Detect which cell encompasses the target text, then output its (X, Y) center coordinate. 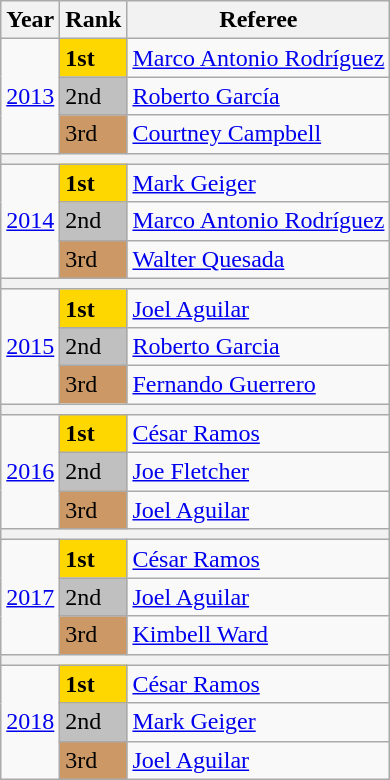
Joe Fletcher (258, 472)
2014 (30, 221)
Kimbell Ward (258, 635)
Year (30, 20)
Referee (258, 20)
2013 (30, 96)
2015 (30, 346)
Rank (94, 20)
2017 (30, 597)
2018 (30, 722)
Courtney Campbell (258, 134)
Walter Quesada (258, 259)
Roberto Garcia (258, 346)
Roberto García (258, 96)
Fernando Guerrero (258, 384)
2016 (30, 472)
